Locate the cell with the specified text and output its (X, Y) center coordinate. 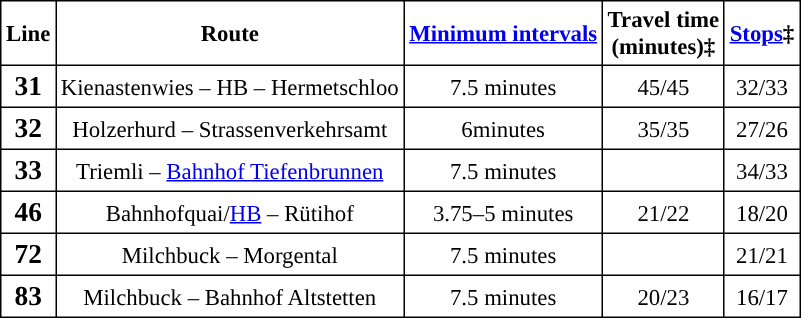
Triemli – Bahnhof Tiefenbrunnen (230, 170)
21/22 (663, 212)
34/33 (762, 170)
83 (28, 296)
31 (28, 86)
33 (28, 170)
3.75–5 minutes (503, 212)
6minutes (503, 128)
Route (230, 33)
Holzerhurd – Strassenverkehrsamt (230, 128)
21/21 (762, 254)
46 (28, 212)
20/23 (663, 296)
Stops‡ (762, 33)
45/45 (663, 86)
32 (28, 128)
18/20 (762, 212)
Milchbuck – Bahnhof Altstetten (230, 296)
Bahnhofquai/HB – Rütihof (230, 212)
16/17 (762, 296)
Travel time(minutes)‡ (663, 33)
35/35 (663, 128)
Kienastenwies – HB – Hermetschloo (230, 86)
72 (28, 254)
Minimum intervals (503, 33)
Milchbuck – Morgental (230, 254)
32/33 (762, 86)
27/26 (762, 128)
Line (28, 33)
